Return the [X, Y] coordinate for the center point of the cell that contains the specified text.  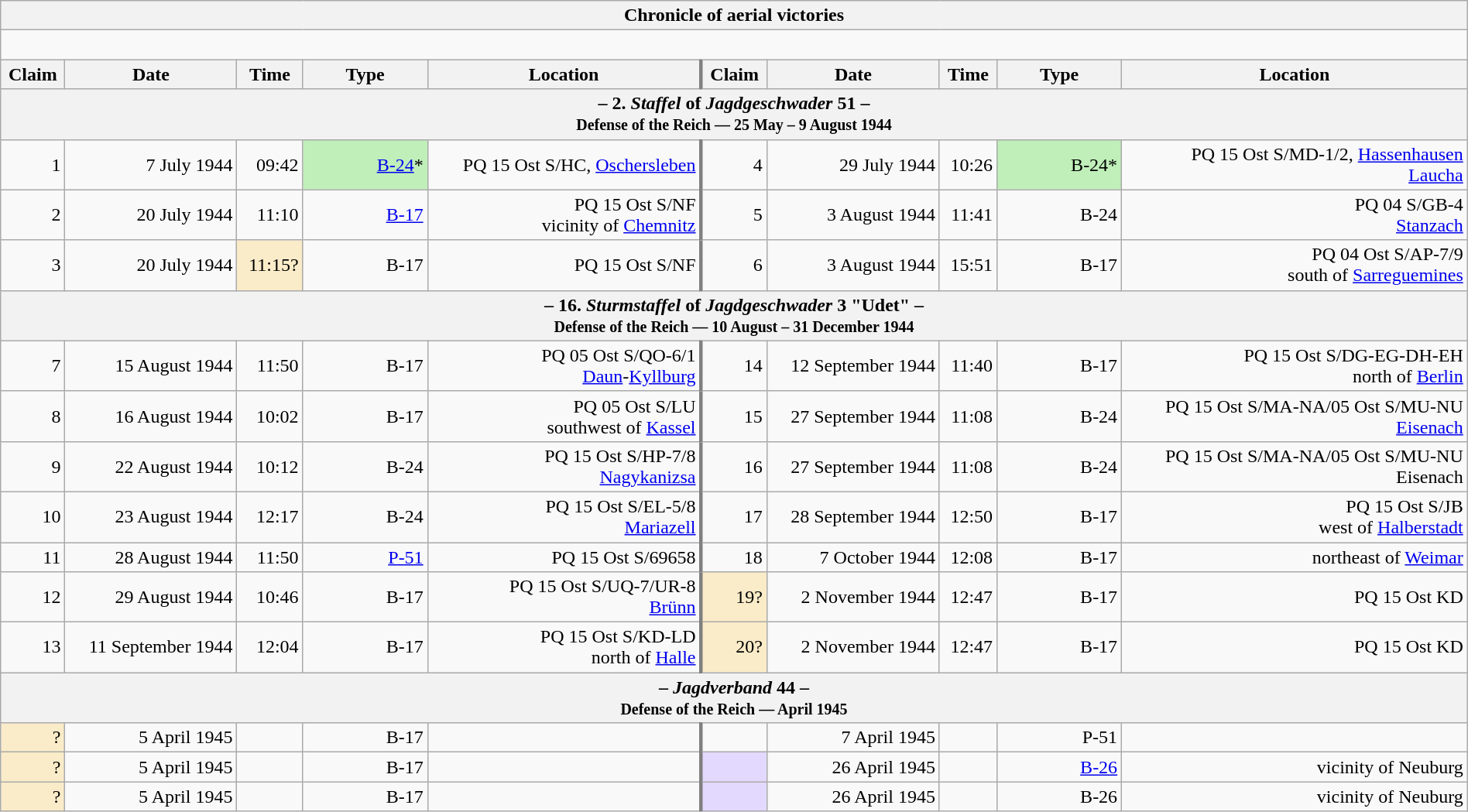
11:10 [269, 215]
PQ 15 Ost S/HP-7/8Nagykanizsa [564, 466]
11 [33, 557]
10:12 [269, 466]
PQ 15 Ost S/DG-EG-DH-EHnorth of Berlin [1295, 365]
PQ 15 Ost S/NF [564, 265]
29 August 1944 [151, 598]
2 [33, 215]
11 September 1944 [151, 647]
7 [33, 365]
11:15? [269, 265]
PQ 15 Ost S/69658 [564, 557]
15:51 [968, 265]
northeast of Weimar [1295, 557]
11:41 [968, 215]
PQ 15 Ost S/NFvicinity of Chemnitz [564, 215]
10:26 [968, 164]
16 [734, 466]
PQ 05 Ost S/LUsouthwest of Kassel [564, 416]
28 August 1944 [151, 557]
6 [734, 265]
10:02 [269, 416]
19? [734, 598]
13 [33, 647]
3 [33, 265]
11:40 [968, 365]
PQ 04 S/GB-4Stanzach [1295, 215]
20? [734, 647]
8 [33, 416]
23 August 1944 [151, 517]
7 April 1945 [853, 738]
PQ 15 Ost S/JBwest of Halberstadt [1295, 517]
22 August 1944 [151, 466]
PQ 04 Ost S/AP-7/9south of Sarreguemines [1295, 265]
PQ 15 Ost S/MD-1/2, HassenhausenLaucha [1295, 164]
15 August 1944 [151, 365]
12 [33, 598]
12:17 [269, 517]
29 July 1944 [853, 164]
PQ 15 Ost S/UQ-7/UR-8Brünn [564, 598]
09:42 [269, 164]
– Jagdverband 44 –Defense of the Reich — April 1945 [734, 698]
12 September 1944 [853, 365]
12:04 [269, 647]
17 [734, 517]
10 [33, 517]
– 2. Staffel of Jagdgeschwader 51 –Defense of the Reich — 25 May – 9 August 1944 [734, 115]
9 [33, 466]
PQ 15 Ost S/KD-LDnorth of Halle [564, 647]
4 [734, 164]
5 [734, 215]
14 [734, 365]
7 July 1944 [151, 164]
PQ 05 Ost S/QO-6/1Daun-Kyllburg [564, 365]
– 16. Sturmstaffel of Jagdgeschwader 3 "Udet" –Defense of the Reich — 10 August – 31 December 1944 [734, 316]
10:46 [269, 598]
18 [734, 557]
PQ 15 Ost S/HC, Oschersleben [564, 164]
16 August 1944 [151, 416]
28 September 1944 [853, 517]
1 [33, 164]
12:50 [968, 517]
7 October 1944 [853, 557]
15 [734, 416]
Chronicle of aerial victories [734, 15]
12:08 [968, 557]
PQ 15 Ost S/EL-5/8Mariazell [564, 517]
